Capture the cell that displays the provided text and extract its [x, y] central coordinate. 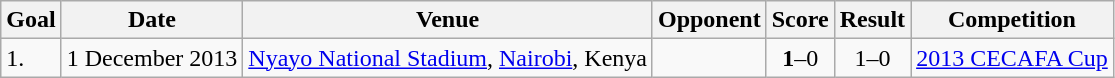
Score [800, 20]
Result [872, 20]
1. [31, 58]
1 December 2013 [152, 58]
2013 CECAFA Cup [1012, 58]
Competition [1012, 20]
Venue [448, 20]
Nyayo National Stadium, Nairobi, Kenya [448, 58]
Opponent [709, 20]
Date [152, 20]
Goal [31, 20]
